Identify which cell holds the provided text, then report its (X, Y) central coordinate. 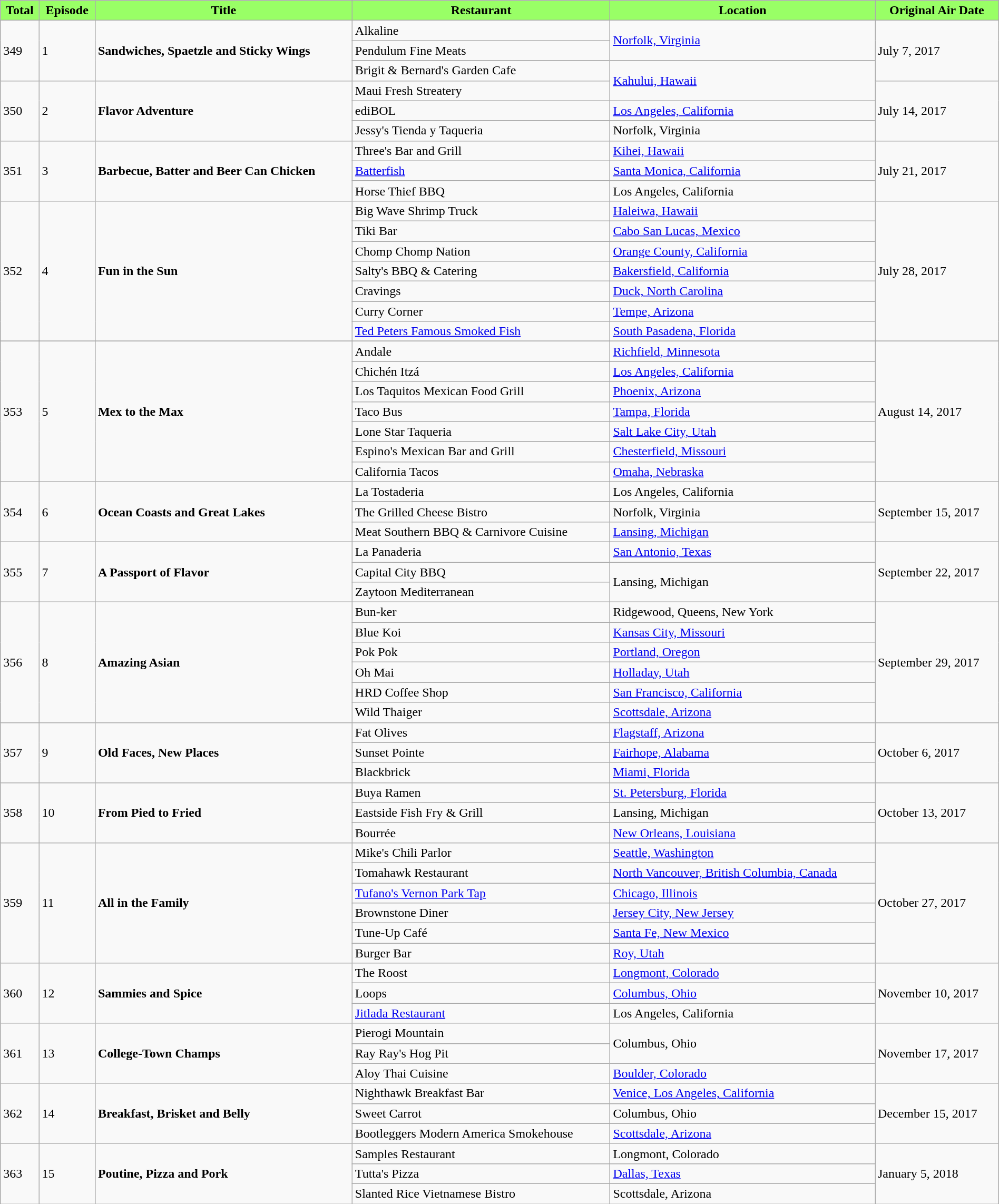
4 (67, 271)
November 10, 2017 (937, 993)
Amazing Asian (223, 662)
Sweet Carrot (481, 1113)
Salt Lake City, Utah (743, 432)
Aloy Thai Cuisine (481, 1073)
6 (67, 512)
357 (20, 752)
Alkaline (481, 31)
Cravings (481, 291)
The Roost (481, 973)
Title (223, 11)
Chomp Chomp Nation (481, 251)
Kihei, Hawaii (743, 151)
Brigit & Bernard's Garden Cafe (481, 71)
Portland, Oregon (743, 652)
356 (20, 662)
363 (20, 1173)
From Pied to Fried (223, 813)
362 (20, 1113)
2 (67, 111)
350 (20, 111)
351 (20, 171)
358 (20, 813)
Blackbrick (481, 772)
Flagstaff, Arizona (743, 732)
Old Faces, New Places (223, 752)
5 (67, 412)
Pendulum Fine Meats (481, 51)
North Vancouver, British Columbia, Canada (743, 873)
Tiki Bar (481, 231)
Original Air Date (937, 11)
Ray Ray's Hog Pit (481, 1053)
January 5, 2018 (937, 1173)
San Francisco, California (743, 692)
349 (20, 51)
Duck, North Carolina (743, 291)
Curry Corner (481, 311)
Seattle, Washington (743, 853)
Samples Restaurant (481, 1153)
Pok Pok (481, 652)
September 22, 2017 (937, 572)
Mike's Chili Parlor (481, 853)
361 (20, 1053)
1 (67, 51)
Eastside Fish Fry & Grill (481, 813)
Venice, Los Angeles, California (743, 1093)
Haleiwa, Hawaii (743, 211)
San Antonio, Texas (743, 552)
Maui Fresh Streatery (481, 91)
South Pasadena, Florida (743, 331)
Loops (481, 993)
Sandwiches, Spaetzle and Sticky Wings (223, 51)
3 (67, 171)
St. Petersburg, Florida (743, 792)
Omaha, Nebraska (743, 472)
Holladay, Utah (743, 672)
Boulder, Colorado (743, 1073)
Santa Fe, New Mexico (743, 933)
September 15, 2017 (937, 512)
Breakfast, Brisket and Belly (223, 1113)
13 (67, 1053)
Total (20, 11)
ediBOL (481, 111)
354 (20, 512)
Orange County, California (743, 251)
11 (67, 903)
Wild Thaiger (481, 712)
Roy, Utah (743, 953)
Big Wave Shrimp Truck (481, 211)
September 29, 2017 (937, 662)
Richfield, Minnesota (743, 351)
Chichén Itzá (481, 371)
October 13, 2017 (937, 813)
Barbecue, Batter and Beer Can Chicken (223, 171)
Pierogi Mountain (481, 1033)
July 14, 2017 (937, 111)
Oh Mai (481, 672)
Los Taquitos Mexican Food Grill (481, 391)
July 28, 2017 (937, 271)
7 (67, 572)
The Grilled Cheese Bistro (481, 512)
9 (67, 752)
New Orleans, Louisiana (743, 833)
Location (743, 11)
15 (67, 1173)
Jersey City, New Jersey (743, 913)
La Tostaderia (481, 492)
Zaytoon Mediterranean (481, 592)
HRD Coffee Shop (481, 692)
Tufano's Vernon Park Tap (481, 893)
Lone Star Taqueria (481, 432)
Sammies and Spice (223, 993)
Tampa, Florida (743, 412)
August 14, 2017 (937, 412)
10 (67, 813)
La Panaderia (481, 552)
Phoenix, Arizona (743, 391)
Cabo San Lucas, Mexico (743, 231)
July 7, 2017 (937, 51)
Fun in the Sun (223, 271)
Fat Olives (481, 732)
Bakersfield, California (743, 271)
Miami, Florida (743, 772)
Chicago, Illinois (743, 893)
College-Town Champs (223, 1053)
Three's Bar and Grill (481, 151)
Horse Thief BBQ (481, 191)
Tomahawk Restaurant (481, 873)
Chesterfield, Missouri (743, 452)
Dallas, Texas (743, 1173)
Espino's Mexican Bar and Grill (481, 452)
Buya Ramen (481, 792)
Jitlada Restaurant (481, 1013)
Episode (67, 11)
Tune-Up Café (481, 933)
Sunset Pointe (481, 752)
Batterfish (481, 171)
October 6, 2017 (937, 752)
Meat Southern BBQ & Carnivore Cuisine (481, 532)
Bun-ker (481, 612)
A Passport of Flavor (223, 572)
Slanted Rice Vietnamese Bistro (481, 1193)
Fairhope, Alabama (743, 752)
Bootleggers Modern America Smokehouse (481, 1133)
December 15, 2017 (937, 1113)
Capital City BBQ (481, 572)
Bourrée (481, 833)
Tutta's Pizza (481, 1173)
14 (67, 1113)
Tempe, Arizona (743, 311)
8 (67, 662)
Santa Monica, California (743, 171)
Brownstone Diner (481, 913)
352 (20, 271)
Ocean Coasts and Great Lakes (223, 512)
12 (67, 993)
Mex to the Max (223, 412)
California Tacos (481, 472)
360 (20, 993)
Ridgewood, Queens, New York (743, 612)
Andale (481, 351)
359 (20, 903)
Jessy's Tienda y Taqueria (481, 131)
Flavor Adventure (223, 111)
Salty's BBQ & Catering (481, 271)
Kansas City, Missouri (743, 632)
Blue Koi (481, 632)
Burger Bar (481, 953)
Taco Bus (481, 412)
Ted Peters Famous Smoked Fish (481, 331)
Restaurant (481, 11)
Nighthawk Breakfast Bar (481, 1093)
October 27, 2017 (937, 903)
Kahului, Hawaii (743, 81)
All in the Family (223, 903)
Poutine, Pizza and Pork (223, 1173)
November 17, 2017 (937, 1053)
353 (20, 412)
July 21, 2017 (937, 171)
355 (20, 572)
